Provide the [X, Y] coordinate of the cell's center where the given text is located.  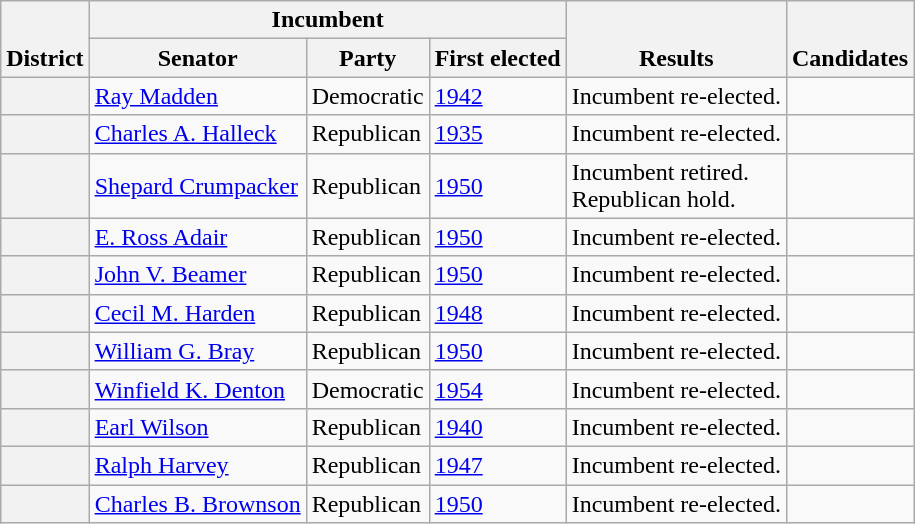
Candidates [850, 39]
Charles A. Halleck [198, 134]
Ray Madden [198, 96]
1948 [498, 313]
Results [676, 39]
Shepard Crumpacker [198, 186]
Ralph Harvey [198, 465]
District [45, 39]
Incumbent [328, 20]
1940 [498, 427]
First elected [498, 58]
Charles B. Brownson [198, 503]
Earl Wilson [198, 427]
1935 [498, 134]
William G. Bray [198, 351]
Party [368, 58]
Incumbent retired.Republican hold. [676, 186]
Winfield K. Denton [198, 389]
John V. Beamer [198, 275]
Senator [198, 58]
Cecil M. Harden [198, 313]
1954 [498, 389]
E. Ross Adair [198, 237]
1942 [498, 96]
1947 [498, 465]
